Pinpoint the cell where the given text exists, returning its [X, Y] midpoint coordinate. 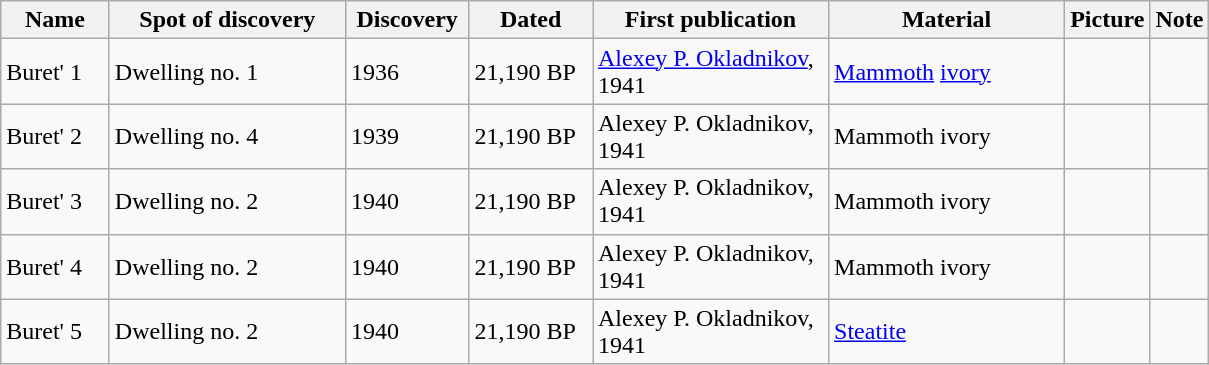
Buret' 1 [56, 72]
Note [1180, 20]
Dwelling no. 1 [227, 72]
1936 [407, 72]
Steatite [947, 332]
Dwelling no. 4 [227, 136]
Name [56, 20]
Spot of discovery [227, 20]
Picture [1108, 20]
Buret' 2 [56, 136]
Discovery [407, 20]
Dated [531, 20]
Buret' 5 [56, 332]
Material [947, 20]
Buret' 4 [56, 266]
Buret' 3 [56, 202]
First publication [710, 20]
1939 [407, 136]
